Find where the given text appears and provide that cell's center as (x, y) coordinate. 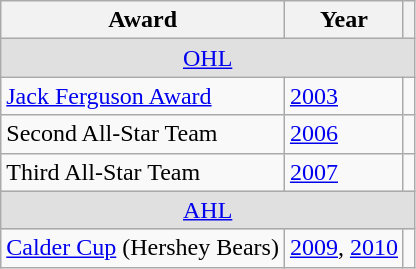
Calder Cup (Hershey Bears) (143, 248)
Year (344, 20)
Jack Ferguson Award (143, 96)
2006 (344, 134)
AHL (208, 210)
OHL (208, 58)
2003 (344, 96)
Third All-Star Team (143, 172)
Second All-Star Team (143, 134)
2007 (344, 172)
Award (143, 20)
2009, 2010 (344, 248)
